Scan for the cell matching the given text and deliver its (x, y) coordinate at center. 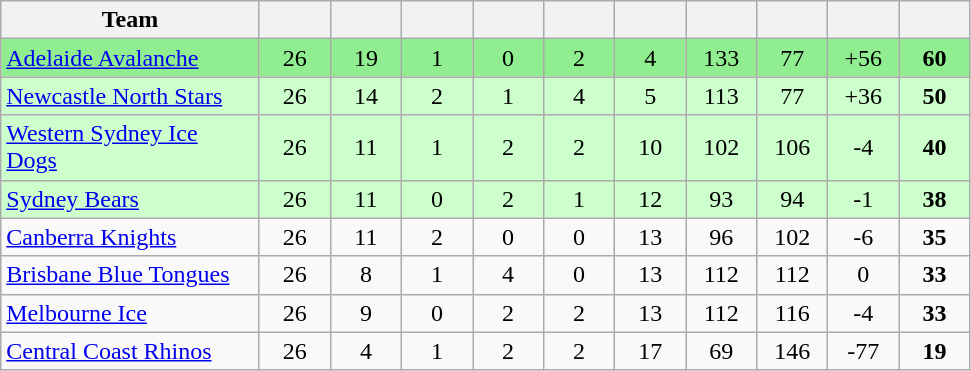
60 (934, 58)
Canberra Knights (130, 237)
96 (722, 237)
38 (934, 199)
146 (792, 351)
94 (792, 199)
10 (650, 148)
69 (722, 351)
Brisbane Blue Tongues (130, 275)
50 (934, 96)
113 (722, 96)
9 (366, 313)
Sydney Bears (130, 199)
Western Sydney Ice Dogs (130, 148)
Team (130, 20)
-1 (864, 199)
40 (934, 148)
106 (792, 148)
+56 (864, 58)
5 (650, 96)
8 (366, 275)
-6 (864, 237)
14 (366, 96)
17 (650, 351)
35 (934, 237)
12 (650, 199)
116 (792, 313)
133 (722, 58)
Newcastle North Stars (130, 96)
-77 (864, 351)
93 (722, 199)
Central Coast Rhinos (130, 351)
Adelaide Avalanche (130, 58)
+36 (864, 96)
Melbourne Ice (130, 313)
